From the cell containing the given text, extract its center point as (X, Y) coordinate. 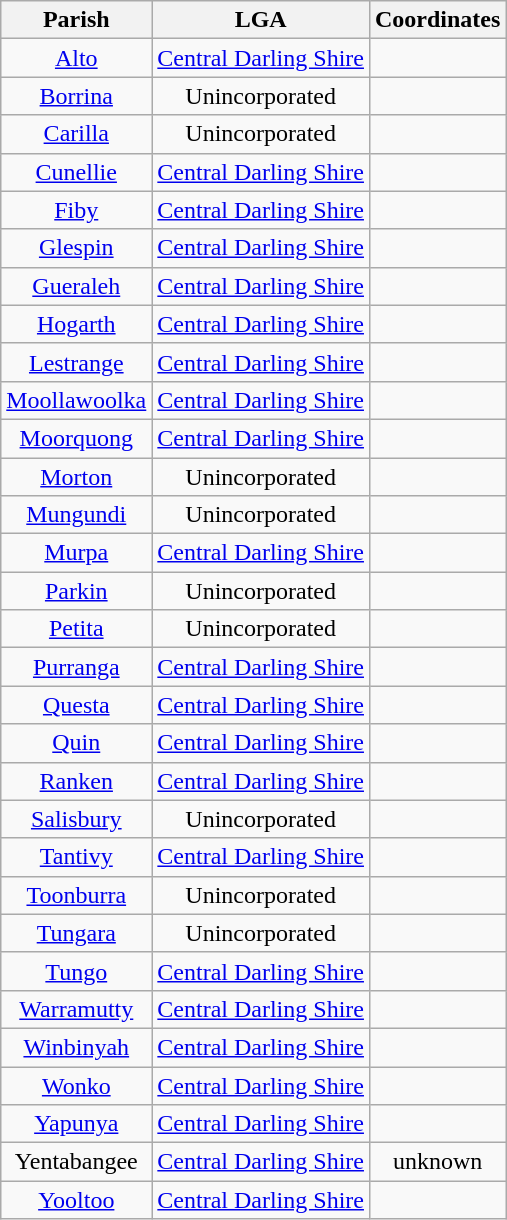
Hogarth (76, 324)
Parkin (76, 591)
unknown (437, 1162)
Mungundi (76, 515)
Gueraleh (76, 286)
Questa (76, 705)
Yooltoo (76, 1200)
Tungara (76, 933)
Coordinates (437, 20)
Glespin (76, 248)
Warramutty (76, 1009)
Fiby (76, 210)
Salisbury (76, 819)
Yentabangee (76, 1162)
LGA (261, 20)
Purranga (76, 667)
Wonko (76, 1085)
Moorquong (76, 438)
Carilla (76, 134)
Moollawoolka (76, 400)
Tungo (76, 971)
Yapunya (76, 1124)
Ranken (76, 781)
Morton (76, 477)
Cunellie (76, 172)
Lestrange (76, 362)
Borrina (76, 96)
Winbinyah (76, 1047)
Parish (76, 20)
Alto (76, 58)
Quin (76, 743)
Murpa (76, 553)
Tantivy (76, 857)
Toonburra (76, 895)
Petita (76, 629)
